Detect which cell encompasses the target text, then output its (x, y) center coordinate. 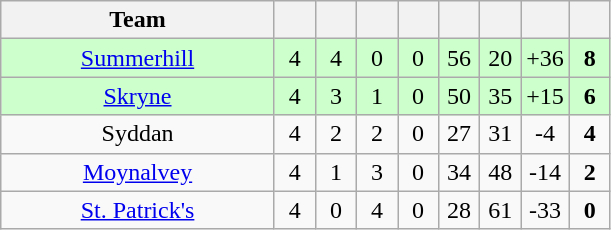
-4 (546, 134)
-14 (546, 172)
27 (460, 134)
Moynalvey (138, 172)
35 (500, 96)
Syddan (138, 134)
56 (460, 58)
+36 (546, 58)
28 (460, 210)
8 (590, 58)
Summerhill (138, 58)
48 (500, 172)
+15 (546, 96)
St. Patrick's (138, 210)
Team (138, 20)
34 (460, 172)
20 (500, 58)
6 (590, 96)
-33 (546, 210)
Skryne (138, 96)
61 (500, 210)
31 (500, 134)
50 (460, 96)
